Return (X, Y) of the center of cell containing provided text 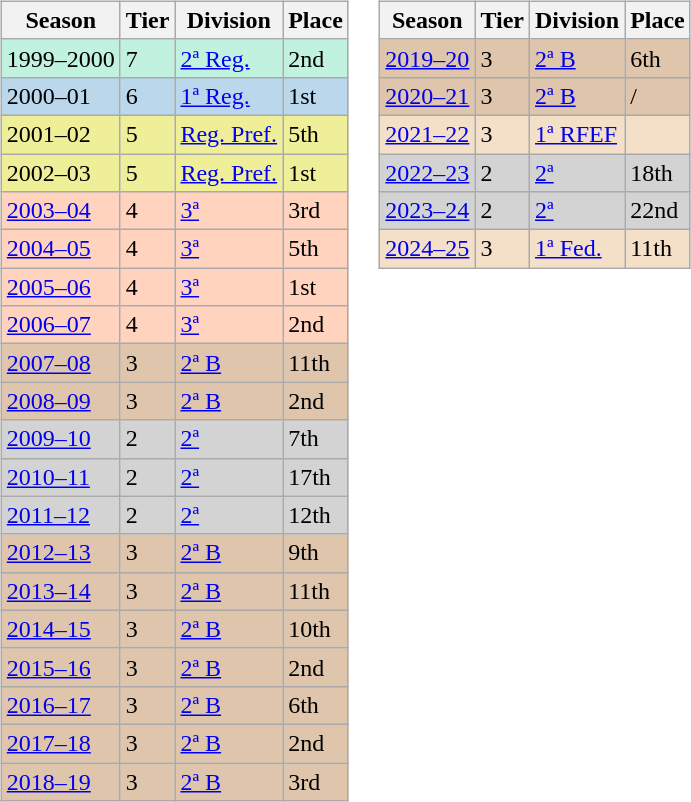
2024–25 (428, 249)
17th (316, 477)
2015–16 (60, 667)
2021–22 (428, 134)
2008–09 (60, 401)
2020–21 (428, 96)
2011–12 (60, 515)
7 (148, 58)
2017–18 (60, 743)
1ª Fed. (578, 249)
2013–14 (60, 591)
2000–01 (60, 96)
2006–07 (60, 325)
10th (316, 629)
2004–05 (60, 249)
1ª RFEF (578, 134)
18th (658, 173)
2022–23 (428, 173)
2001–02 (60, 134)
2012–13 (60, 553)
2023–24 (428, 211)
2002–03 (60, 173)
22nd (658, 211)
6 (148, 96)
9th (316, 553)
1999–2000 (60, 58)
1ª Reg. (229, 96)
7th (316, 439)
2009–10 (60, 439)
2010–11 (60, 477)
2003–04 (60, 211)
2ª Reg. (229, 58)
2007–08 (60, 363)
12th (316, 515)
2016–17 (60, 705)
2014–15 (60, 629)
2018–19 (60, 781)
2005–06 (60, 287)
/ (658, 96)
2019–20 (428, 58)
